Return [X, Y] of the center of cell containing provided text 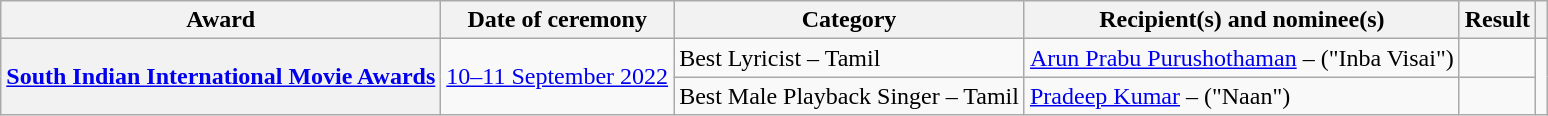
Best Male Playback Singer – Tamil [850, 96]
Recipient(s) and nominee(s) [1242, 20]
Best Lyricist – Tamil [850, 58]
Arun Prabu Purushothaman – ("Inba Visai") [1242, 58]
Award [221, 20]
10–11 September 2022 [558, 77]
Result [1497, 20]
South Indian International Movie Awards [221, 77]
Pradeep Kumar – ("Naan") [1242, 96]
Date of ceremony [558, 20]
Category [850, 20]
